Output the [x, y] coordinate of the center of the cell containing the given text.  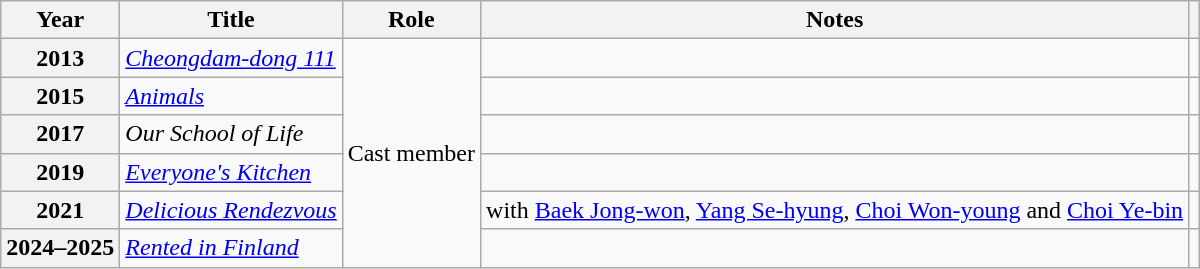
Rented in Finland [231, 248]
Cast member [411, 153]
Cheongdam-dong 111 [231, 58]
2013 [60, 58]
Delicious Rendezvous [231, 210]
Our School of Life [231, 134]
2017 [60, 134]
2019 [60, 172]
Notes [835, 20]
Everyone's Kitchen [231, 172]
with Baek Jong-won, Yang Se-hyung, Choi Won-young and Choi Ye-bin [835, 210]
Animals [231, 96]
2024–2025 [60, 248]
Year [60, 20]
2021 [60, 210]
Role [411, 20]
Title [231, 20]
2015 [60, 96]
